Capture the cell that displays the provided text and extract its (X, Y) central coordinate. 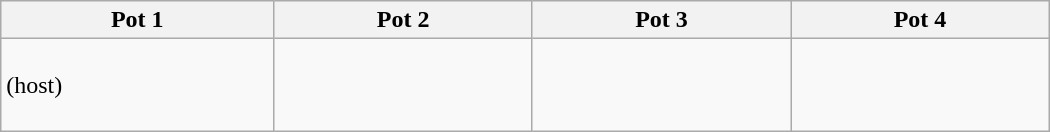
Pot 1 (138, 20)
Pot 3 (661, 20)
Pot 2 (403, 20)
(host) (138, 85)
Pot 4 (920, 20)
